Provide the [x, y] coordinate of the cell's center where the given text is located.  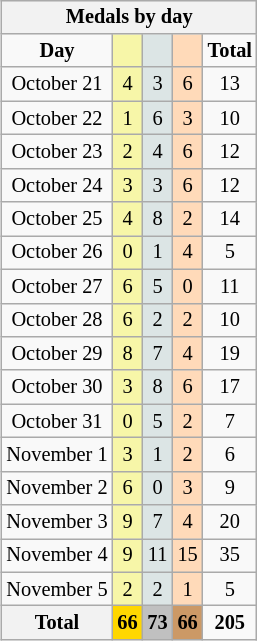
October 23 [56, 152]
October 24 [56, 185]
205 [230, 623]
November 1 [56, 455]
October 31 [56, 421]
13 [230, 84]
Day [56, 51]
November 5 [56, 589]
October 28 [56, 320]
17 [230, 387]
October 27 [56, 286]
November 2 [56, 488]
October 30 [56, 387]
14 [230, 219]
19 [230, 354]
October 21 [56, 84]
November 3 [56, 522]
73 [158, 623]
Medals by day [128, 17]
October 29 [56, 354]
October 22 [56, 118]
November 4 [56, 556]
15 [188, 556]
35 [230, 556]
October 25 [56, 219]
20 [230, 522]
October 26 [56, 253]
